Capture the cell that displays the provided text and extract its [x, y] central coordinate. 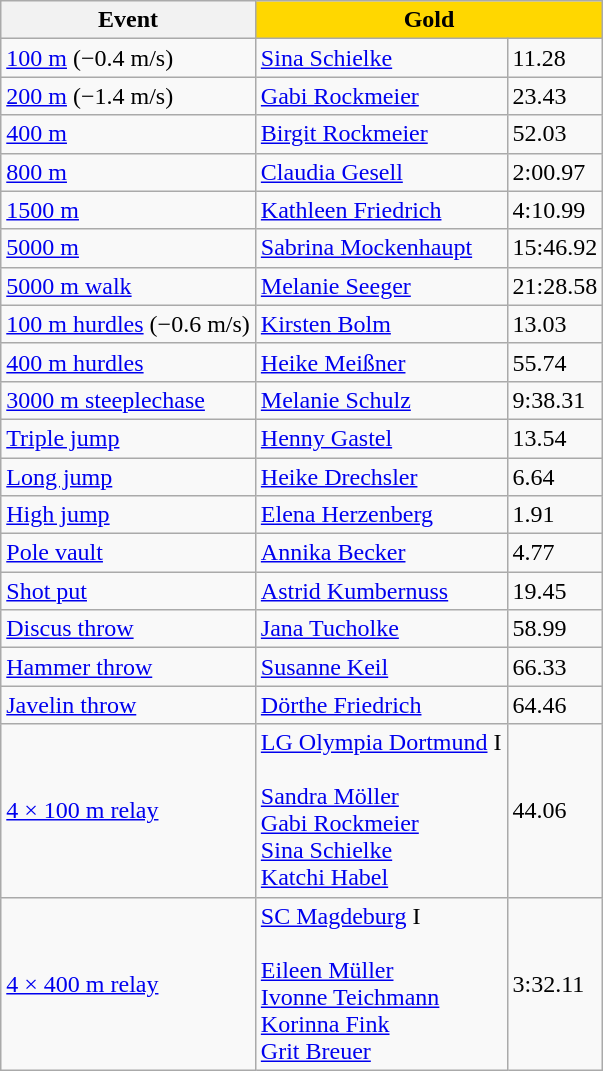
Javelin throw [128, 705]
400 m hurdles [128, 362]
Annika Becker [381, 553]
200 m (−1.4 m/s) [128, 96]
44.06 [555, 810]
13.54 [555, 438]
21:28.58 [555, 286]
Hammer throw [128, 667]
Jana Tucholke [381, 629]
Melanie Seeger [381, 286]
5000 m [128, 248]
SC Magdeburg I Eileen Müller Ivonne Teichmann Korinna Fink Grit Breuer [381, 984]
Claudia Gesell [381, 172]
Astrid Kumbernuss [381, 591]
66.33 [555, 667]
Shot put [128, 591]
Kathleen Friedrich [381, 210]
55.74 [555, 362]
1500 m [128, 210]
Dörthe Friedrich [381, 705]
5000 m walk [128, 286]
100 m hurdles (−0.6 m/s) [128, 324]
Pole vault [128, 553]
3:32.11 [555, 984]
Gold [428, 20]
800 m [128, 172]
3000 m steeplechase [128, 400]
Sina Schielke [381, 58]
Sabrina Mockenhaupt [381, 248]
58.99 [555, 629]
23.43 [555, 96]
11.28 [555, 58]
Event [128, 20]
Kirsten Bolm [381, 324]
Birgit Rockmeier [381, 134]
4.77 [555, 553]
Heike Drechsler [381, 477]
19.45 [555, 591]
Susanne Keil [381, 667]
4 × 400 m relay [128, 984]
2:00.97 [555, 172]
Henny Gastel [381, 438]
Melanie Schulz [381, 400]
4 × 100 m relay [128, 810]
Triple jump [128, 438]
9:38.31 [555, 400]
52.03 [555, 134]
Heike Meißner [381, 362]
13.03 [555, 324]
400 m [128, 134]
LG Olympia Dortmund I Sandra Möller Gabi Rockmeier Sina Schielke Katchi Habel [381, 810]
Long jump [128, 477]
Elena Herzenberg [381, 515]
100 m (−0.4 m/s) [128, 58]
1.91 [555, 515]
Gabi Rockmeier [381, 96]
High jump [128, 515]
4:10.99 [555, 210]
Discus throw [128, 629]
15:46.92 [555, 248]
6.64 [555, 477]
64.46 [555, 705]
